Search for the cell housing the specified text and yield its [X, Y] center coordinate. 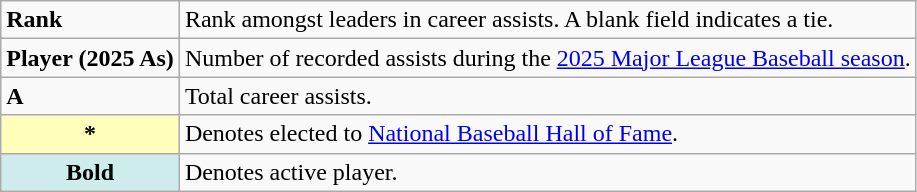
Rank amongst leaders in career assists. A blank field indicates a tie. [548, 20]
* [90, 134]
Bold [90, 172]
Denotes active player. [548, 172]
Denotes elected to National Baseball Hall of Fame. [548, 134]
Number of recorded assists during the 2025 Major League Baseball season. [548, 58]
A [90, 96]
Player (2025 As) [90, 58]
Rank [90, 20]
Total career assists. [548, 96]
